Scan for the cell matching the given text and deliver its (X, Y) coordinate at center. 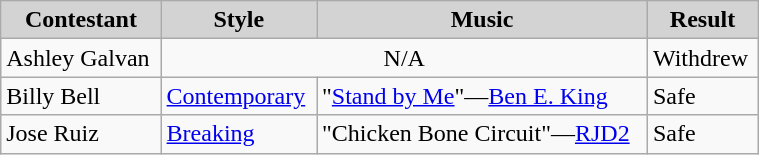
Breaking (238, 134)
Style (238, 20)
"Stand by Me"—Ben E. King (482, 96)
Ashley Galvan (81, 58)
N/A (404, 58)
Contemporary (238, 96)
Billy Bell (81, 96)
Music (482, 20)
Contestant (81, 20)
"Chicken Bone Circuit"—RJD2 (482, 134)
Jose Ruiz (81, 134)
Result (702, 20)
Withdrew (702, 58)
